Return the (X, Y) coordinate for the center point of the cell that contains the specified text.  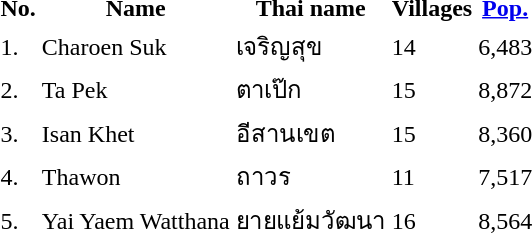
Isan Khet (136, 133)
Ta Pek (136, 90)
เจริญสุข (310, 46)
ตาเป๊ก (310, 90)
อีสานเขต (310, 133)
ถาวร (310, 176)
Charoen Suk (136, 46)
11 (432, 176)
14 (432, 46)
Thawon (136, 176)
